Provide the (X, Y) coordinate of the cell's center where the given text is located.  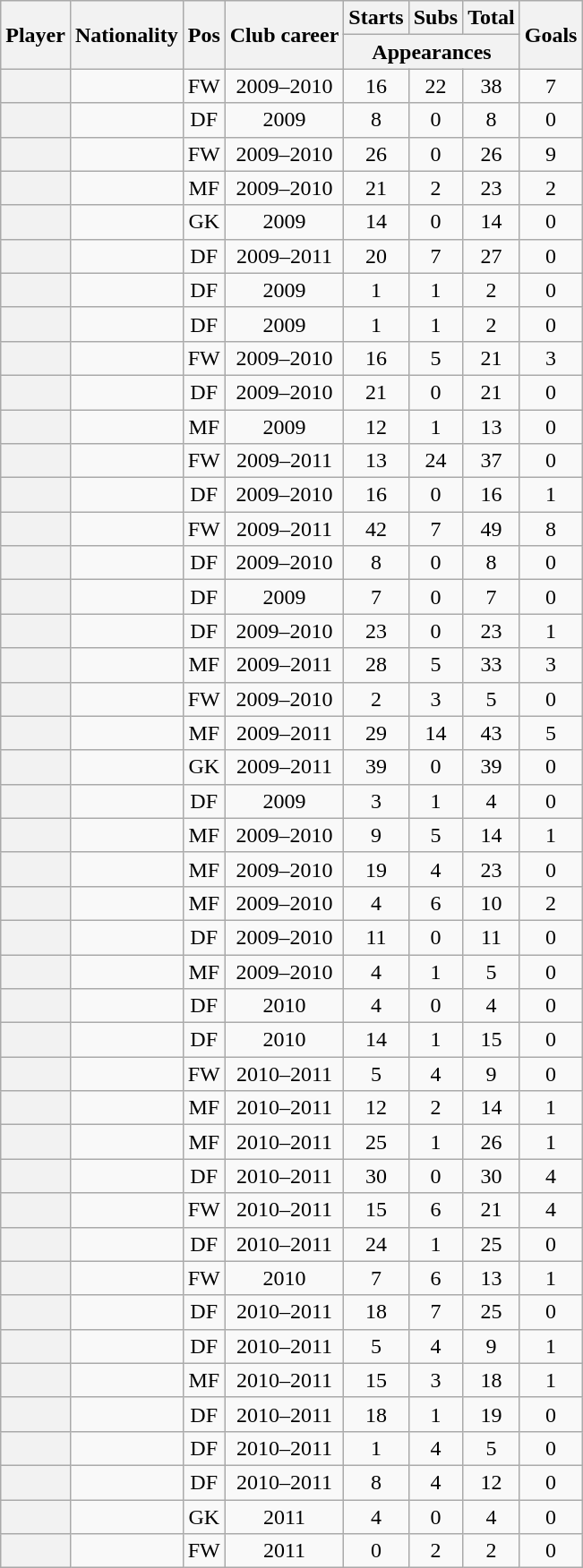
28 (376, 665)
Nationality (126, 35)
Starts (376, 18)
22 (435, 86)
37 (492, 461)
27 (492, 256)
43 (492, 733)
29 (376, 733)
Subs (435, 18)
Total (492, 18)
49 (492, 529)
20 (376, 256)
Club career (285, 35)
Player (36, 35)
33 (492, 665)
10 (492, 903)
42 (376, 529)
38 (492, 86)
Appearances (432, 52)
Goals (551, 35)
Pos (204, 35)
